Determine the [x, y] coordinate at the center of the cell enclosing the given text.  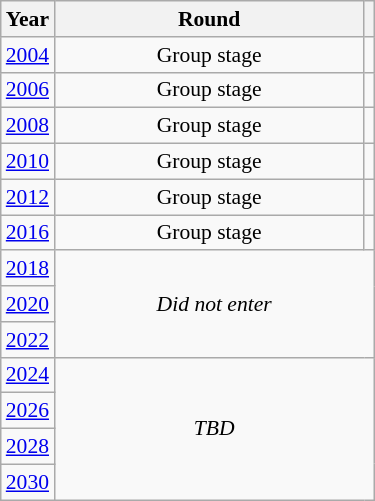
2008 [28, 126]
2022 [28, 340]
Year [28, 19]
2020 [28, 304]
2004 [28, 55]
2016 [28, 233]
2010 [28, 162]
2006 [28, 90]
2028 [28, 447]
2026 [28, 411]
2024 [28, 375]
2030 [28, 482]
Round [209, 19]
Did not enter [214, 304]
2012 [28, 197]
2018 [28, 269]
TBD [214, 428]
